Pinpoint the cell where the given text exists, returning its [X, Y] midpoint coordinate. 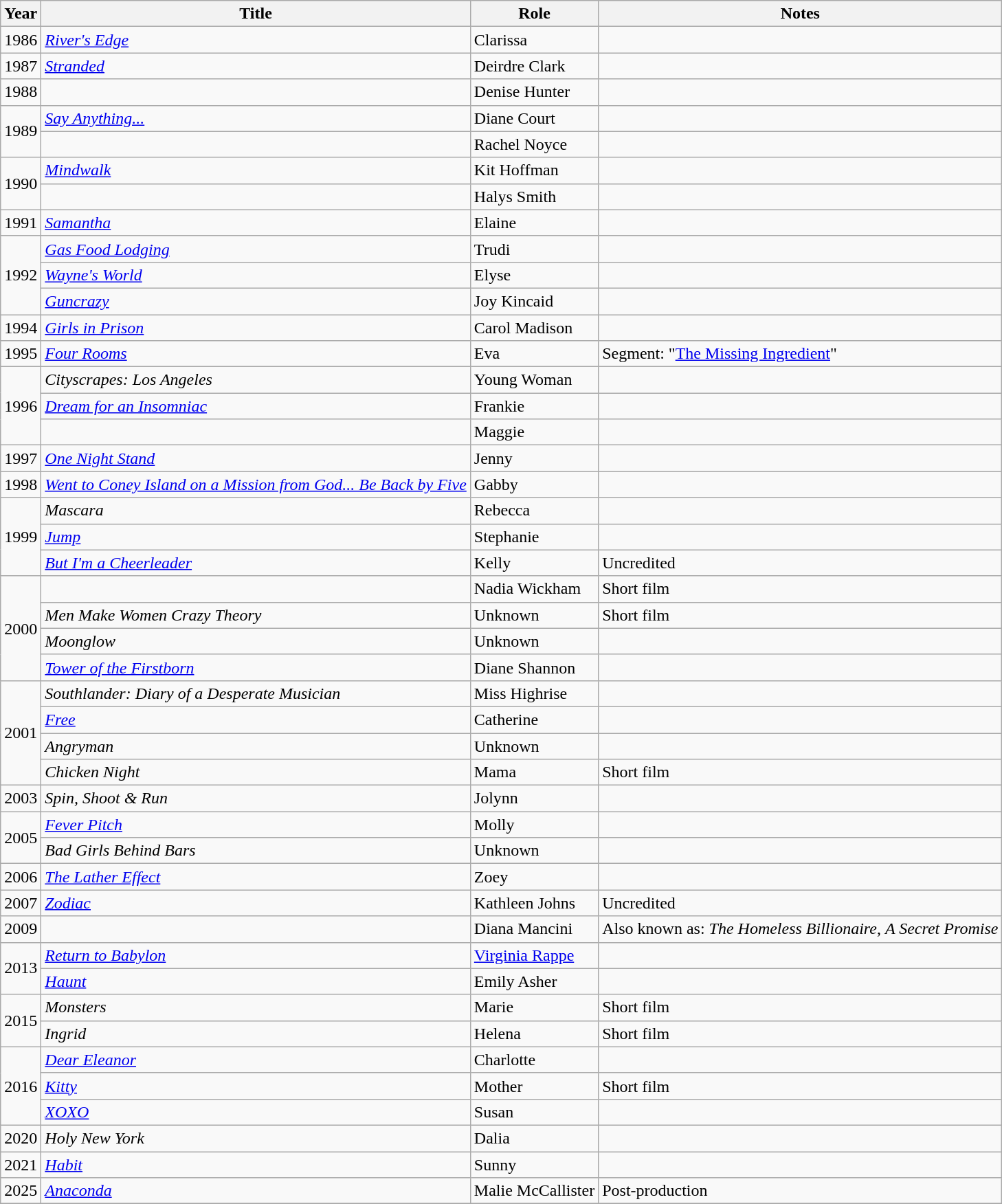
Segment: "The Missing Ingredient" [800, 354]
XOXO [256, 1112]
1995 [21, 354]
Spin, Shoot & Run [256, 799]
Diane Court [534, 118]
Marie [534, 1007]
Monsters [256, 1007]
One Night Stand [256, 458]
Anaconda [256, 1191]
Dalia [534, 1138]
Joy Kincaid [534, 301]
Halys Smith [534, 197]
Title [256, 14]
2007 [21, 903]
Stranded [256, 66]
2016 [21, 1086]
Deirdre Clark [534, 66]
Kathleen Johns [534, 903]
Four Rooms [256, 354]
Wayne's World [256, 275]
Angryman [256, 746]
Chicken Night [256, 772]
Clarissa [534, 40]
Kelly [534, 563]
Notes [800, 14]
Rachel Noyce [534, 144]
Mother [534, 1086]
The Lather Effect [256, 877]
Kit Hoffman [534, 170]
1997 [21, 458]
Gas Food Lodging [256, 249]
Post-production [800, 1191]
Samantha [256, 223]
2021 [21, 1165]
Mindwalk [256, 170]
Tower of the Firstborn [256, 667]
Dear Eleanor [256, 1060]
Zoey [534, 877]
Men Make Women Crazy Theory [256, 615]
Year [21, 14]
Guncrazy [256, 301]
Zodiac [256, 903]
Emily Asher [534, 981]
Mascara [256, 511]
2005 [21, 838]
1998 [21, 484]
Helena [534, 1034]
1990 [21, 183]
1988 [21, 92]
Young Woman [534, 380]
River's Edge [256, 40]
Stephanie [534, 537]
Elaine [534, 223]
Haunt [256, 981]
Also known as: The Homeless Billionaire, A Secret Promise [800, 929]
Charlotte [534, 1060]
1996 [21, 406]
2013 [21, 968]
Rebecca [534, 511]
Sunny [534, 1165]
2001 [21, 733]
Denise Hunter [534, 92]
1987 [21, 66]
Nadia Wickham [534, 589]
Gabby [534, 484]
Miss Highrise [534, 693]
1986 [21, 40]
Eva [534, 354]
Return to Babylon [256, 955]
2025 [21, 1191]
Mama [534, 772]
But I'm a Cheerleader [256, 563]
Carol Madison [534, 328]
1991 [21, 223]
Malie McCallister [534, 1191]
2009 [21, 929]
Cityscrapes: Los Angeles [256, 380]
Role [534, 14]
Kitty [256, 1086]
Virginia Rappe [534, 955]
Southlander: Diary of a Desperate Musician [256, 693]
Bad Girls Behind Bars [256, 851]
Fever Pitch [256, 825]
1999 [21, 537]
Ingrid [256, 1034]
Diana Mancini [534, 929]
Jump [256, 537]
Went to Coney Island on a Mission from God... Be Back by Five [256, 484]
1992 [21, 275]
Frankie [534, 406]
2006 [21, 877]
2003 [21, 799]
Say Anything... [256, 118]
Diane Shannon [534, 667]
Girls in Prison [256, 328]
Jolynn [534, 799]
2020 [21, 1138]
Moonglow [256, 641]
1989 [21, 131]
Habit [256, 1165]
Susan [534, 1112]
Holy New York [256, 1138]
Jenny [534, 458]
2000 [21, 628]
Trudi [534, 249]
2015 [21, 1021]
Free [256, 720]
Catherine [534, 720]
1994 [21, 328]
Dream for an Insomniac [256, 406]
Molly [534, 825]
Maggie [534, 432]
Elyse [534, 275]
